Provide the (X, Y) coordinate of the cell's center where the given text is located.  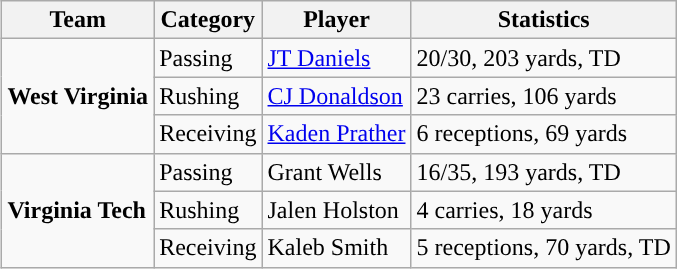
Grant Wells (336, 172)
Player (336, 20)
Category (208, 20)
West Virginia (78, 96)
6 receptions, 69 yards (544, 134)
4 carries, 18 yards (544, 210)
CJ Donaldson (336, 96)
Kaleb Smith (336, 248)
Team (78, 20)
Kaden Prather (336, 134)
Statistics (544, 20)
20/30, 203 yards, TD (544, 58)
Virginia Tech (78, 210)
Jalen Holston (336, 210)
23 carries, 106 yards (544, 96)
16/35, 193 yards, TD (544, 172)
5 receptions, 70 yards, TD (544, 248)
JT Daniels (336, 58)
